Find where the given text appears and provide that cell's center as (x, y) coordinate. 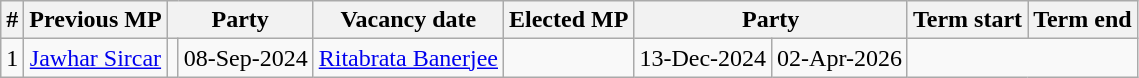
Ritabrata Banerjee (408, 58)
Jawhar Sircar (96, 58)
1 (12, 58)
Term start (967, 20)
Vacancy date (408, 20)
Elected MP (569, 20)
13-Dec-2024 (703, 58)
08-Sep-2024 (246, 58)
02-Apr-2026 (840, 58)
Previous MP (96, 20)
Term end (1083, 20)
# (12, 20)
